Identify which cell holds the provided text, then report its [X, Y] central coordinate. 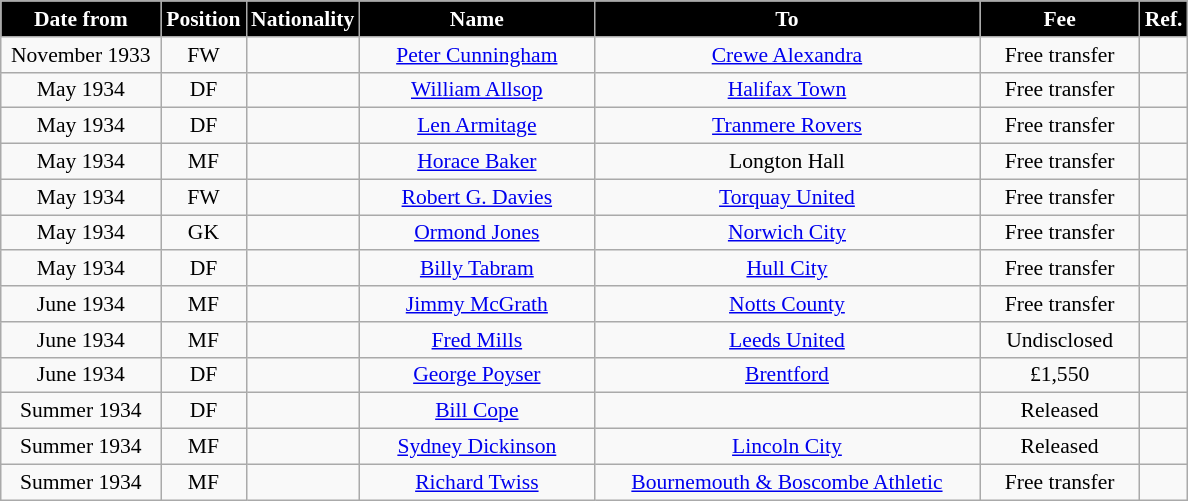
Norwich City [786, 233]
Nationality [302, 19]
Lincoln City [786, 447]
Tranmere Rovers [786, 126]
Hull City [786, 269]
Richard Twiss [476, 482]
Sydney Dickinson [476, 447]
Len Armitage [476, 126]
£1,550 [1060, 375]
Halifax Town [786, 90]
Torquay United [786, 197]
Leeds United [786, 340]
Longton Hall [786, 162]
Position [204, 19]
Undisclosed [1060, 340]
William Allsop [476, 90]
Brentford [786, 375]
Date from [81, 19]
Fred Mills [476, 340]
November 1933 [81, 55]
Bournemouth & Boscombe Athletic [786, 482]
GK [204, 233]
Peter Cunningham [476, 55]
Jimmy McGrath [476, 304]
Fee [1060, 19]
Name [476, 19]
Horace Baker [476, 162]
Ormond Jones [476, 233]
Robert G. Davies [476, 197]
Bill Cope [476, 411]
Billy Tabram [476, 269]
George Poyser [476, 375]
Ref. [1164, 19]
Crewe Alexandra [786, 55]
Notts County [786, 304]
To [786, 19]
